Output the [X, Y] coordinate of the center of the cell containing the given text.  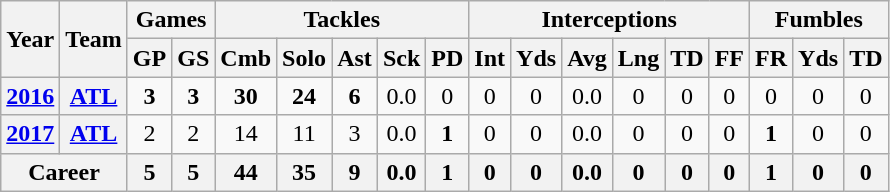
Lng [638, 58]
Avg [588, 58]
Interceptions [610, 20]
FF [729, 58]
GP [149, 58]
Ast [355, 58]
30 [246, 96]
9 [355, 172]
Solo [304, 58]
PD [448, 58]
35 [304, 172]
Tackles [342, 20]
14 [246, 134]
Year [30, 39]
GS [194, 58]
Fumbles [820, 20]
Int [490, 58]
11 [304, 134]
2017 [30, 134]
44 [246, 172]
FR [772, 58]
Career [64, 172]
Games [170, 20]
Sck [401, 58]
6 [355, 96]
Team [94, 39]
24 [304, 96]
Cmb [246, 58]
2016 [30, 96]
